Scan for the cell matching the given text and deliver its [X, Y] coordinate at center. 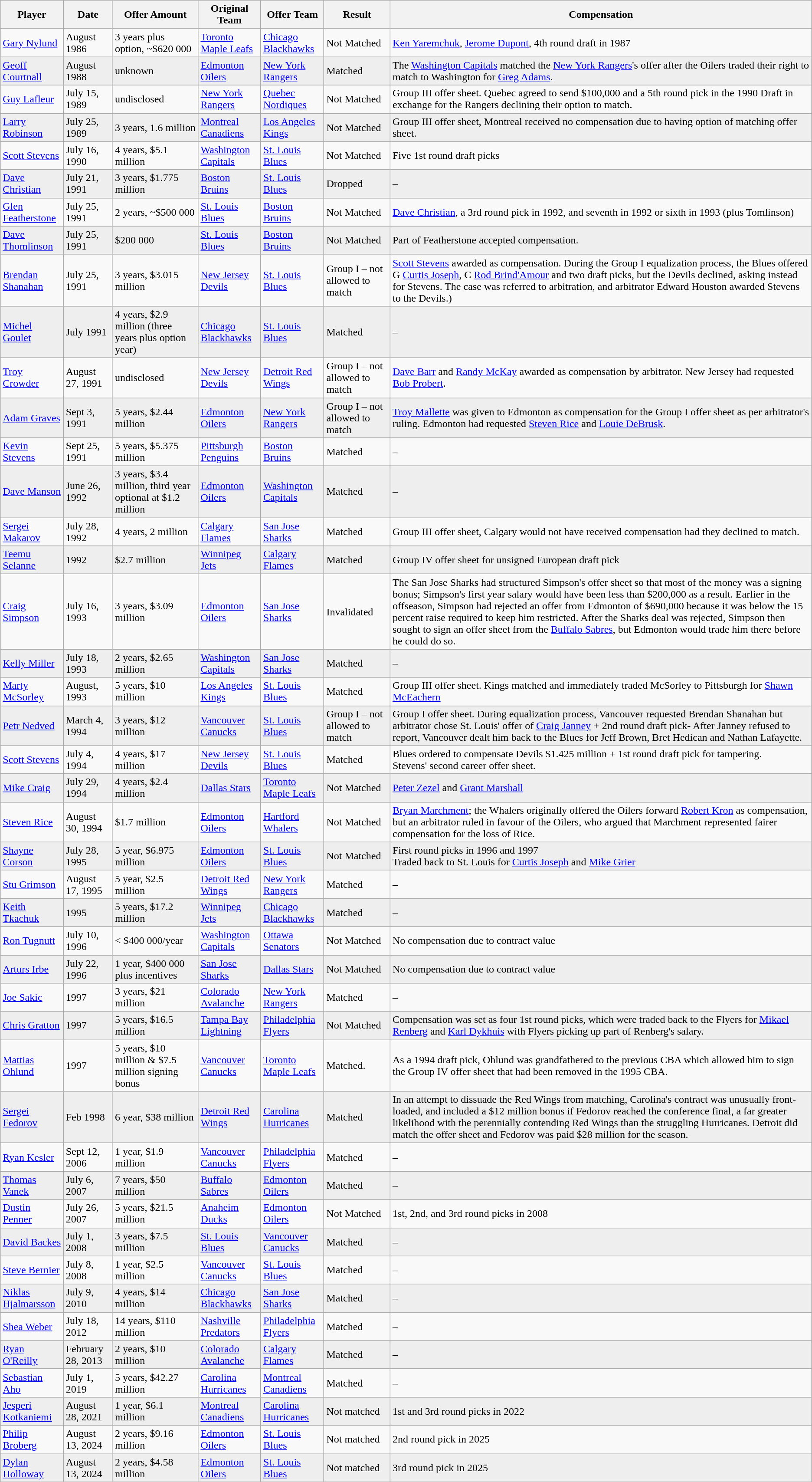
Chris Gratton [32, 1026]
2nd round pick in 2025 [601, 1439]
$1.7 million [155, 822]
14 years, $110 million [155, 1326]
1 year, $2.5 million [155, 1270]
August, 1993 [88, 692]
Dave Christian [32, 184]
Sept 12, 2006 [88, 1157]
3 years, $3.4 million, third year optional at $1.2 million [155, 492]
3 years, $3.015 million [155, 280]
Five 1st round draft picks [601, 155]
Dave Manson [32, 492]
Ottawa Senators [292, 941]
July 9, 2010 [88, 1298]
August 1986 [88, 43]
Teemu Selanne [32, 560]
3rd round pick in 2025 [601, 1468]
Craig Simpson [32, 612]
Steven Rice [32, 822]
Mattias Ohlund [32, 1066]
Pittsburgh Penguins [230, 452]
Anaheim Ducks [230, 1213]
Peter Zezel and Grant Marshall [601, 788]
3 years, $12 million [155, 726]
Sergei Fedorov [32, 1117]
Compensation [601, 15]
1995 [88, 912]
Sergei Makarov [32, 532]
1 year, $6.1 million [155, 1411]
July 25, 1989 [88, 128]
Keith Tkachuk [32, 912]
4 years, $17 million [155, 759]
August 27, 1991 [88, 378]
July 8, 2008 [88, 1270]
Kevin Stevens [32, 452]
Group III offer sheet. Kings matched and immediately traded McSorley to Pittsburgh for Shawn McEachern [601, 692]
Part of Featherstone accepted compensation. [601, 240]
< $400 000/year [155, 941]
5 years, $10 million [155, 692]
Date [88, 15]
The Washington Capitals matched the New York Rangers's offer after the Oilers traded their right to match to Washington for Greg Adams. [601, 71]
July 28, 1995 [88, 856]
5 years, $2.44 million [155, 417]
5 years, $16.5 million [155, 1026]
1 year, $400 000 plus incentives [155, 969]
Philip Broberg [32, 1439]
July 6, 2007 [88, 1186]
2 years, $2.65 million [155, 663]
Sebastian Aho [32, 1383]
August 28, 2021 [88, 1411]
Stu Grimson [32, 884]
Ron Tugnutt [32, 941]
Original Team [230, 15]
2 years, ~$500 000 [155, 212]
Niklas Hjalmarsson [32, 1298]
Tampa Bay Lightning [230, 1026]
5 years, $10 million & $7.5 million signing bonus [155, 1066]
5 years, $5.375 million [155, 452]
4 years, $2.9 million (three years plus option year) [155, 332]
Hartford Whalers [292, 822]
Nashville Predators [230, 1326]
2 years, $4.58 million [155, 1468]
July 21, 1991 [88, 184]
July 1, 2008 [88, 1242]
1 year, $1.9 million [155, 1157]
Geoff Courtnall [32, 71]
4 years, 2 million [155, 532]
3 years, 1.6 million [155, 128]
July 4, 1994 [88, 759]
Dylan Holloway [32, 1468]
Quebec Nordiques [292, 99]
August 30, 1994 [88, 822]
Arturs Irbe [32, 969]
August 17, 1995 [88, 884]
unknown [155, 71]
First round picks in 1996 and 1997 Traded back to St. Louis for Curtis Joseph and Mike Grier [601, 856]
4 years, $14 million [155, 1298]
Offer Team [292, 15]
$200 000 [155, 240]
July 29, 1994 [88, 788]
3 years, $7.5 million [155, 1242]
Player [32, 15]
Petr Nedved [32, 726]
5 years, $42.27 million [155, 1383]
Dave Thomlinson [32, 240]
Glen Featherstone [32, 212]
Result [357, 15]
Dave Christian, a 3rd round pick in 1992, and seventh in 1992 or sixth in 1993 (plus Tomlinson) [601, 212]
Marty McSorley [32, 692]
Joe Sakic [32, 997]
Group IV offer sheet for unsigned European draft pick [601, 560]
Group III offer sheet, Calgary would not have received compensation had they declined to match. [601, 532]
Matched. [357, 1066]
5 years, $17.2 million [155, 912]
July 16, 1993 [88, 612]
Adam Graves [32, 417]
Shayne Corson [32, 856]
Steve Bernier [32, 1270]
Feb 1998 [88, 1117]
3 years, $21 million [155, 997]
Group III offer sheet, Montreal received no compensation due to having option of matching offer sheet. [601, 128]
4 years, $2.4 million [155, 788]
David Backes [32, 1242]
July 18, 2012 [88, 1326]
Troy Crowder [32, 378]
$2.7 million [155, 560]
Shea Weber [32, 1326]
5 years, $21.5 million [155, 1213]
Dustin Penner [32, 1213]
Offer Amount [155, 15]
Guy Lafleur [32, 99]
July 22, 1996 [88, 969]
August 1988 [88, 71]
3 years plus option, ~$620 000 [155, 43]
Larry Robinson [32, 128]
Sept 25, 1991 [88, 452]
July 10, 1996 [88, 941]
Ryan O'Reilly [32, 1355]
6 year, $38 million [155, 1117]
Gary Nylund [32, 43]
5 year, $6.975 million [155, 856]
1st and 3rd round picks in 2022 [601, 1411]
July 1991 [88, 332]
Kelly Miller [32, 663]
2 years, $10 million [155, 1355]
Dropped [357, 184]
5 year, $2.5 million [155, 884]
Mike Craig [32, 788]
2 years, $9.16 million [155, 1439]
Ryan Kesler [32, 1157]
3 years, $3.09 million [155, 612]
July 18, 1993 [88, 663]
July 1, 2019 [88, 1383]
July 15, 1989 [88, 99]
Invalidated [357, 612]
Thomas Vanek [32, 1186]
Brendan Shanahan [32, 280]
3 years, $1.775 million [155, 184]
Ken Yaremchuk, Jerome Dupont, 4th round draft in 1987 [601, 43]
Michel Goulet [32, 332]
February 28, 2013 [88, 1355]
July 26, 2007 [88, 1213]
Blues ordered to compensate Devils $1.425 million + 1st round draft pick for tampering. Stevens' second career offer sheet. [601, 759]
1992 [88, 560]
Jesperi Kotkaniemi [32, 1411]
Buffalo Sabres [230, 1186]
June 26, 1992 [88, 492]
4 years, $5.1 million [155, 155]
7 years, $50 million [155, 1186]
1st, 2nd, and 3rd round picks in 2008 [601, 1213]
July 28, 1992 [88, 532]
Dave Barr and Randy McKay awarded as compensation by arbitrator. New Jersey had requested Bob Probert. [601, 378]
July 16, 1990 [88, 155]
Sept 3, 1991 [88, 417]
March 4, 1994 [88, 726]
